Provide the [x, y] coordinate of the cell's center where the given text is located.  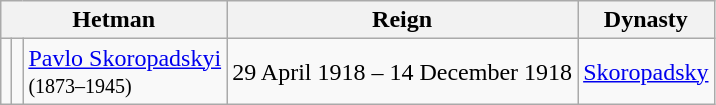
Skoropadsky [646, 72]
Dynasty [646, 20]
Pavlo Skoropadskyi(1873–1945) [125, 72]
Hetman [114, 20]
29 April 1918 – 14 December 1918 [402, 72]
Reign [402, 20]
